Return the [x, y] coordinate for the center point of the cell that contains the specified text.  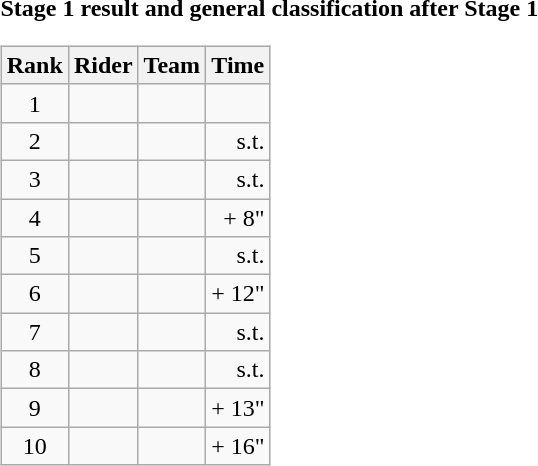
Time [238, 65]
4 [34, 217]
5 [34, 256]
3 [34, 179]
1 [34, 103]
+ 12" [238, 294]
2 [34, 141]
6 [34, 294]
+ 13" [238, 408]
8 [34, 370]
Team [172, 65]
+ 16" [238, 446]
Rank [34, 65]
9 [34, 408]
+ 8" [238, 217]
Rider [103, 65]
7 [34, 332]
10 [34, 446]
